Scan for the cell matching the given text and deliver its [x, y] coordinate at center. 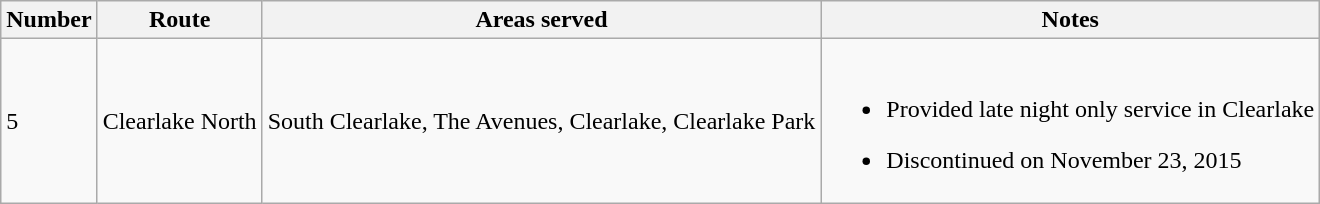
Route [180, 20]
Provided late night only service in ClearlakeDiscontinued on November 23, 2015 [1070, 121]
Clearlake North [180, 121]
5 [49, 121]
Notes [1070, 20]
Number [49, 20]
Areas served [542, 20]
South Clearlake, The Avenues, Clearlake, Clearlake Park [542, 121]
